Identify which cell holds the provided text, then report its [x, y] central coordinate. 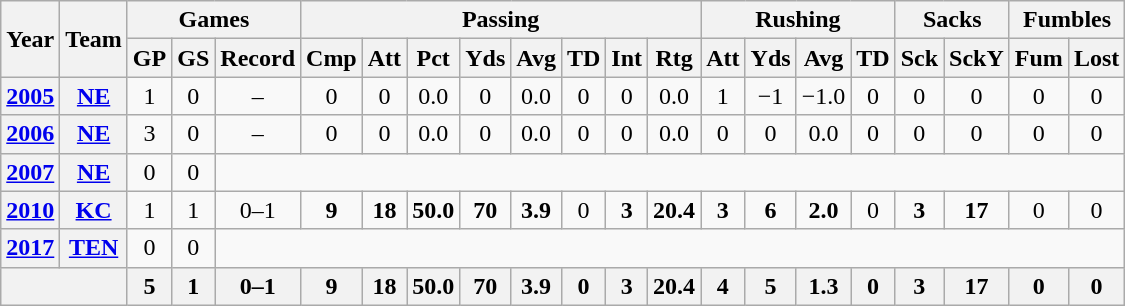
KC [94, 210]
Fumbles [1066, 20]
TEN [94, 248]
Passing [501, 20]
GP [149, 58]
Fum [1038, 58]
6 [770, 210]
2.0 [824, 210]
Int [627, 58]
−1.0 [824, 96]
Team [94, 39]
Rushing [798, 20]
Rtg [674, 58]
Lost [1096, 58]
2007 [30, 172]
2017 [30, 248]
Cmp [332, 58]
Record [258, 58]
Year [30, 39]
Sck [919, 58]
2005 [30, 96]
2006 [30, 134]
GS [194, 58]
SckY [977, 58]
Pct [434, 58]
Games [214, 20]
Sacks [952, 20]
−1 [770, 96]
1.3 [824, 286]
4 [723, 286]
2010 [30, 210]
